Provide the [X, Y] coordinate of the cell's center where the given text is located.  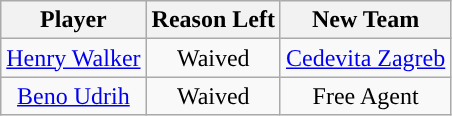
Reason Left [213, 20]
Cedevita Zagreb [365, 58]
Player [74, 20]
Beno Udrih [74, 96]
Free Agent [365, 96]
Henry Walker [74, 58]
New Team [365, 20]
